Extract the (x, y) coordinate from the center of the cell holding the provided text.  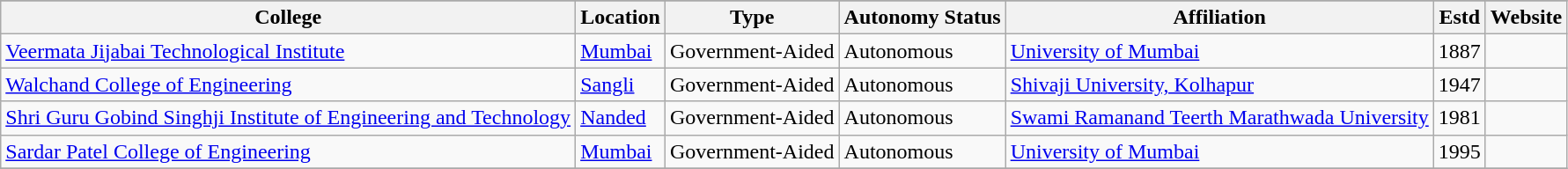
Nanded (621, 118)
Type (752, 18)
Sangli (621, 84)
Website (1526, 18)
1995 (1460, 151)
Shri Guru Gobind Singhji Institute of Engineering and Technology (289, 118)
Sardar Patel College of Engineering (289, 151)
Veermata Jijabai Technological Institute (289, 51)
1981 (1460, 118)
Walchand College of Engineering (289, 84)
Estd (1460, 18)
1887 (1460, 51)
Swami Ramanand Teerth Marathwada University (1219, 118)
Location (621, 18)
Autonomy Status (923, 18)
Shivaji University, Kolhapur (1219, 84)
College (289, 18)
Affiliation (1219, 18)
1947 (1460, 84)
